Extract the (x, y) coordinate from the center of the cell holding the provided text.  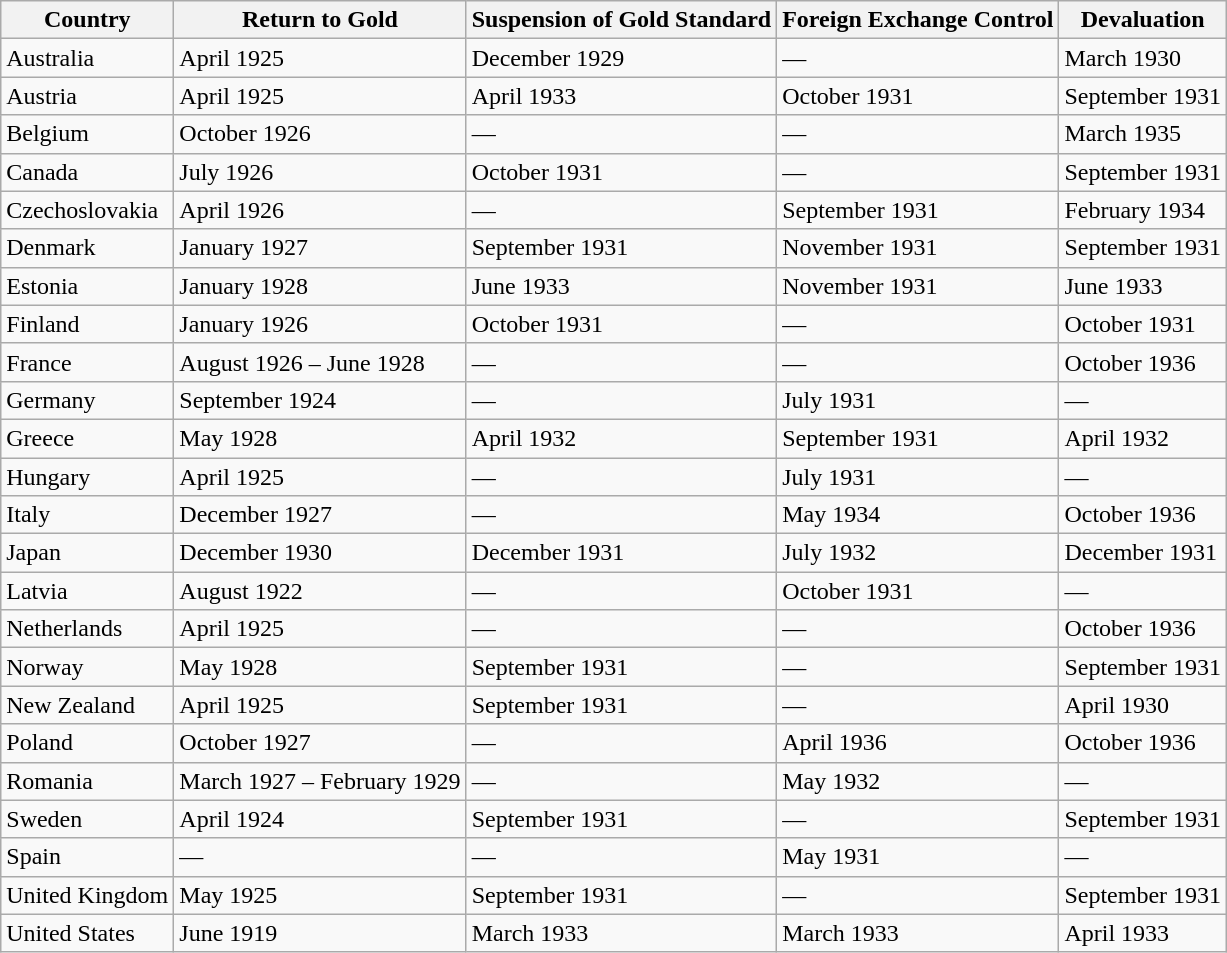
Netherlands (88, 629)
February 1934 (1143, 210)
Greece (88, 438)
June 1919 (320, 933)
Poland (88, 743)
Belgium (88, 134)
Australia (88, 58)
Country (88, 20)
France (88, 362)
Denmark (88, 248)
March 1930 (1143, 58)
October 1926 (320, 134)
Japan (88, 553)
December 1929 (622, 58)
March 1935 (1143, 134)
Italy (88, 515)
January 1927 (320, 248)
Germany (88, 400)
Canada (88, 172)
September 1924 (320, 400)
July 1932 (918, 553)
Foreign Exchange Control (918, 20)
May 1925 (320, 895)
March 1927 – February 1929 (320, 781)
United States (88, 933)
May 1932 (918, 781)
Czechoslovakia (88, 210)
August 1926 – June 1928 (320, 362)
Romania (88, 781)
Suspension of Gold Standard (622, 20)
Estonia (88, 286)
Return to Gold (320, 20)
April 1926 (320, 210)
January 1926 (320, 324)
Spain (88, 857)
April 1930 (1143, 705)
New Zealand (88, 705)
Norway (88, 667)
Devaluation (1143, 20)
December 1927 (320, 515)
Hungary (88, 477)
Sweden (88, 819)
October 1927 (320, 743)
January 1928 (320, 286)
May 1934 (918, 515)
Austria (88, 96)
Latvia (88, 591)
April 1936 (918, 743)
July 1926 (320, 172)
April 1924 (320, 819)
Finland (88, 324)
August 1922 (320, 591)
December 1930 (320, 553)
May 1931 (918, 857)
United Kingdom (88, 895)
